Determine the [X, Y] coordinate at the center of the cell enclosing the given text.  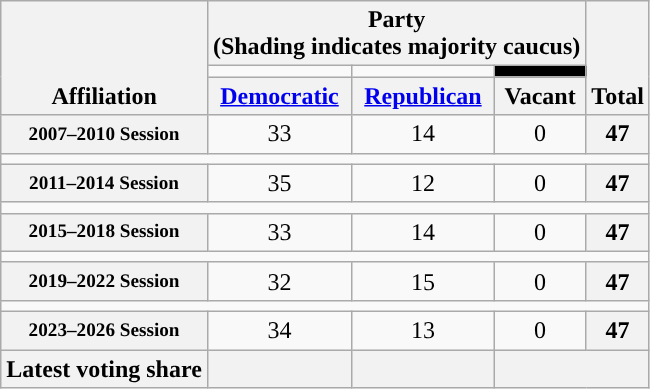
2023–2026 Session [104, 330]
2019–2022 Session [104, 281]
32 [279, 281]
13 [424, 330]
2011–2014 Session [104, 183]
Latest voting share [104, 369]
Total [618, 58]
2015–2018 Session [104, 232]
Affiliation [104, 58]
Republican [424, 96]
35 [279, 183]
Party (Shading indicates majority caucus) [396, 34]
12 [424, 183]
15 [424, 281]
2007–2010 Session [104, 134]
34 [279, 330]
Democratic [279, 96]
Vacant [540, 96]
